From the cell containing the given text, extract its center point as (x, y) coordinate. 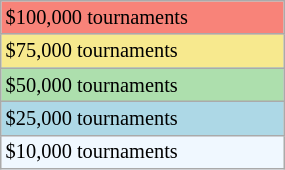
$10,000 tournaments (142, 152)
$50,000 tournaments (142, 85)
$75,000 tournaments (142, 51)
$100,000 tournaments (142, 17)
$25,000 tournaments (142, 118)
